Extract the [X, Y] coordinate from the center of the cell holding the provided text.  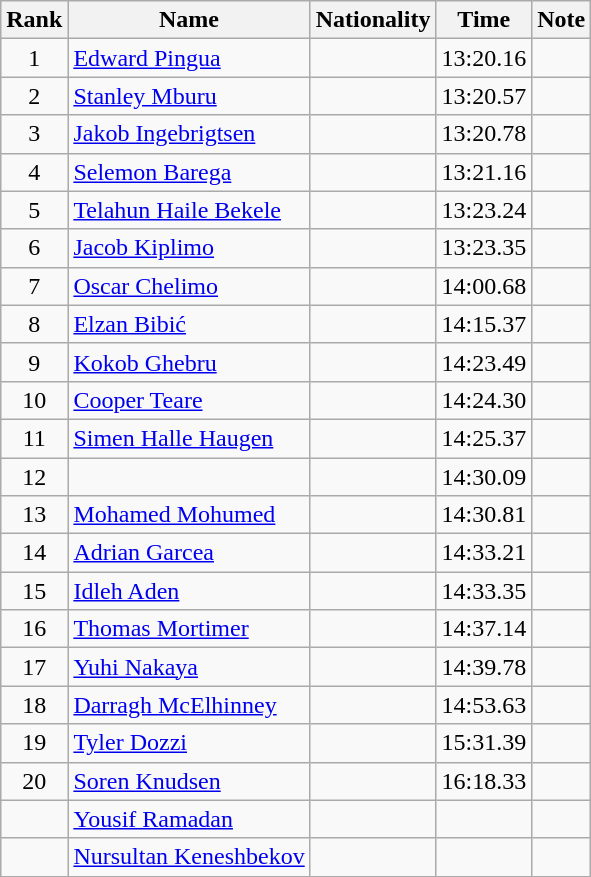
Yuhi Nakaya [189, 667]
8 [34, 324]
15 [34, 591]
Elzan Bibić [189, 324]
Time [484, 20]
Oscar Chelimo [189, 286]
Selemon Barega [189, 172]
14:33.21 [484, 553]
13:20.78 [484, 134]
3 [34, 134]
17 [34, 667]
Thomas Mortimer [189, 629]
14:30.09 [484, 477]
6 [34, 248]
13:23.24 [484, 210]
Rank [34, 20]
13:20.57 [484, 96]
13 [34, 515]
15:31.39 [484, 743]
2 [34, 96]
Jakob Ingebrigtsen [189, 134]
11 [34, 438]
14:24.30 [484, 400]
Mohamed Mohumed [189, 515]
Nationality [373, 20]
7 [34, 286]
14 [34, 553]
4 [34, 172]
Name [189, 20]
14:39.78 [484, 667]
14:25.37 [484, 438]
Kokob Ghebru [189, 362]
19 [34, 743]
13:21.16 [484, 172]
10 [34, 400]
Simen Halle Haugen [189, 438]
14:15.37 [484, 324]
Telahun Haile Bekele [189, 210]
14:37.14 [484, 629]
Jacob Kiplimo [189, 248]
Cooper Teare [189, 400]
13:23.35 [484, 248]
20 [34, 781]
Nursultan Keneshbekov [189, 857]
Note [562, 20]
5 [34, 210]
Yousif Ramadan [189, 819]
14:00.68 [484, 286]
Stanley Mburu [189, 96]
Soren Knudsen [189, 781]
18 [34, 705]
Adrian Garcea [189, 553]
Idleh Aden [189, 591]
14:53.63 [484, 705]
9 [34, 362]
14:23.49 [484, 362]
1 [34, 58]
12 [34, 477]
Edward Pingua [189, 58]
14:30.81 [484, 515]
16 [34, 629]
16:18.33 [484, 781]
Darragh McElhinney [189, 705]
13:20.16 [484, 58]
Tyler Dozzi [189, 743]
14:33.35 [484, 591]
